Determine the [X, Y] coordinate at the center of the cell enclosing the given text.  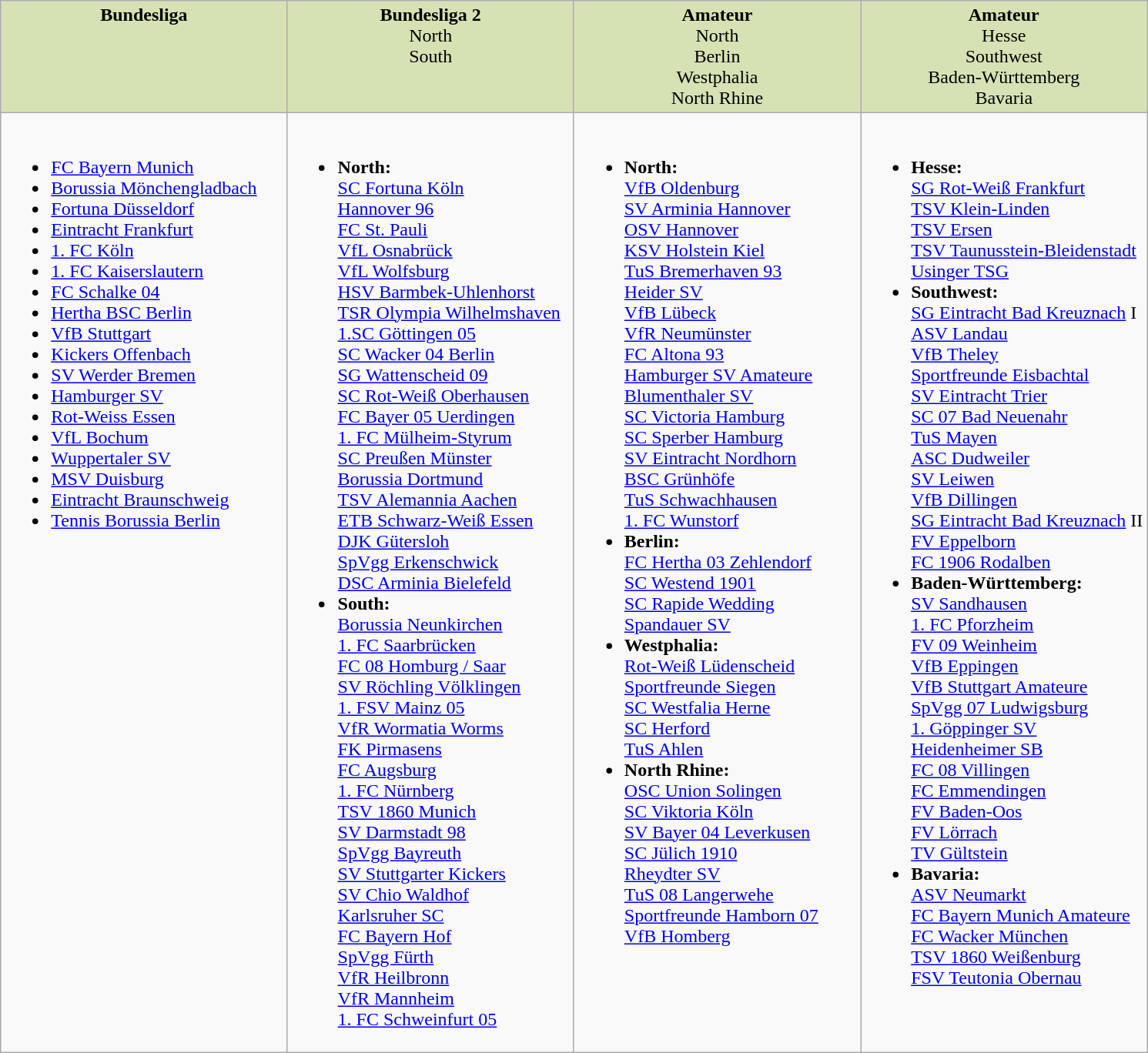
Amateur HesseSouthwestBaden-WürttembergBavaria [1004, 57]
Amateur NorthBerlinWestphaliaNorth Rhine [717, 57]
Bundesliga [144, 57]
Bundesliga 2 NorthSouth [430, 57]
